Output the [x, y] coordinate of the center of the cell containing the given text.  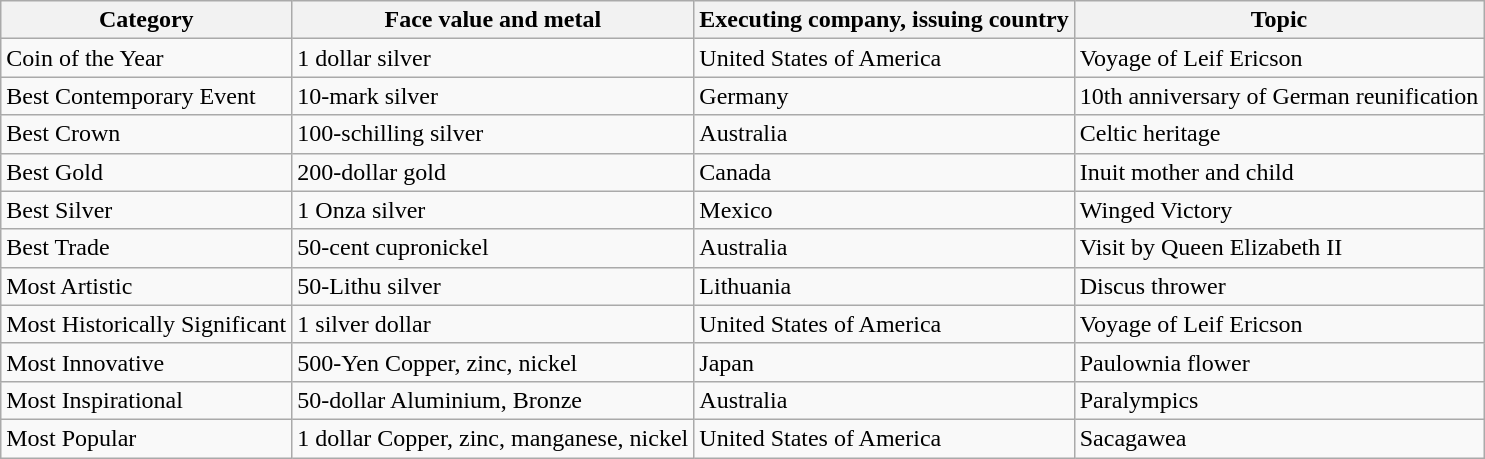
Best Gold [146, 172]
50-Lithu silver [493, 286]
Best Contemporary Event [146, 96]
1 silver dollar [493, 324]
50-dollar Aluminium, Bronze [493, 400]
10-mark silver [493, 96]
1 dollar Copper, zinc, manganese, nickel [493, 438]
Celtic heritage [1279, 134]
1 Onza silver [493, 210]
Sacagawea [1279, 438]
Topic [1279, 20]
Most Popular [146, 438]
Most Historically Significant [146, 324]
Japan [884, 362]
Category [146, 20]
Coin of the Year [146, 58]
Visit by Queen Elizabeth II [1279, 248]
Best Silver [146, 210]
Most Inspirational [146, 400]
Winged Victory [1279, 210]
200-dollar gold [493, 172]
Discus thrower [1279, 286]
Best Trade [146, 248]
Inuit mother and child [1279, 172]
1 dollar silver [493, 58]
Most Artistic [146, 286]
Best Crown [146, 134]
Canada [884, 172]
500-Yen Copper, zinc, nickel [493, 362]
Most Innovative [146, 362]
100-schilling silver [493, 134]
10th anniversary of German reunification [1279, 96]
Mexico [884, 210]
Face value and metal [493, 20]
Lithuania [884, 286]
Executing company, issuing country [884, 20]
Germany [884, 96]
Paulownia flower [1279, 362]
50-cent cupronickel [493, 248]
Paralympics [1279, 400]
